Identify which cell holds the provided text, then report its (X, Y) central coordinate. 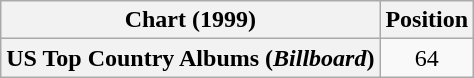
Chart (1999) (190, 20)
64 (427, 58)
Position (427, 20)
US Top Country Albums (Billboard) (190, 58)
